Locate the cell with the specified text and output its [X, Y] center coordinate. 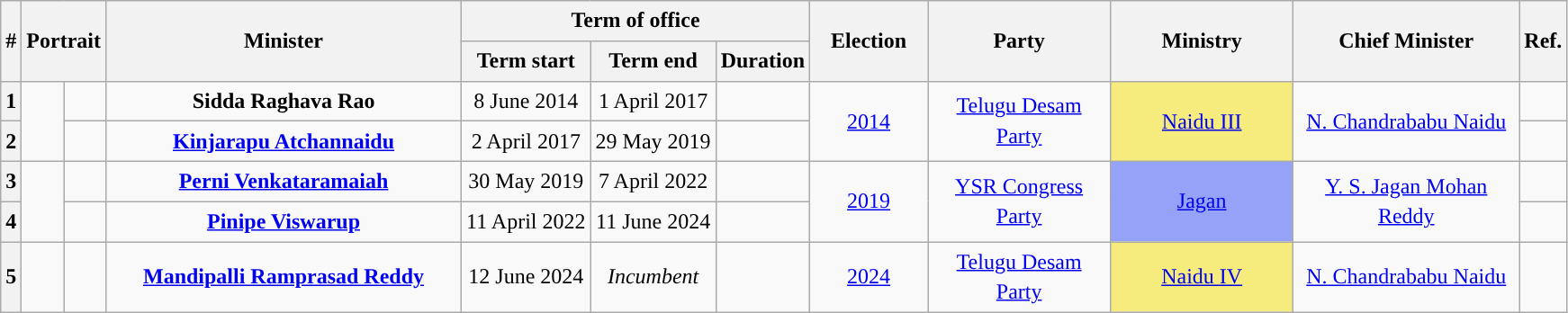
Pinipe Viswarup [283, 221]
3 [11, 182]
Ministry [1203, 41]
Term end [653, 61]
Ref. [1543, 41]
Mandipalli Ramprasad Reddy [283, 277]
2 April 2017 [527, 142]
Portrait [64, 41]
Perni Venkataramaiah [283, 182]
30 May 2019 [527, 182]
Election [870, 41]
Chief Minister [1406, 41]
1 April 2017 [653, 101]
2019 [870, 201]
Term of office [635, 22]
Kinjarapu Atchannaidu [283, 142]
2014 [870, 121]
11 June 2024 [653, 221]
7 April 2022 [653, 182]
# [11, 41]
11 April 2022 [527, 221]
1 [11, 101]
Naidu IV [1203, 277]
2024 [870, 277]
Term start [527, 61]
Minister [283, 41]
8 June 2014 [527, 101]
Naidu III [1203, 121]
29 May 2019 [653, 142]
12 June 2024 [527, 277]
4 [11, 221]
YSR Congress Party [1019, 201]
Party [1019, 41]
Y. S. Jagan Mohan Reddy [1406, 201]
Sidda Raghava Rao [283, 101]
5 [11, 277]
Incumbent [653, 277]
Duration [762, 61]
2 [11, 142]
Jagan [1203, 201]
